Find where the given text appears and provide that cell's center as (x, y) coordinate. 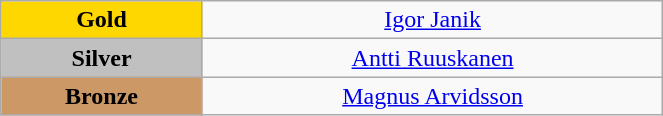
Igor Janik (432, 20)
Antti Ruuskanen (432, 58)
Bronze (102, 96)
Silver (102, 58)
Gold (102, 20)
Magnus Arvidsson (432, 96)
